Provide the [X, Y] coordinate of the cell's center where the given text is located.  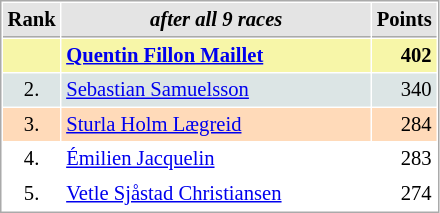
402 [404, 56]
340 [404, 90]
Quentin Fillon Maillet [216, 56]
Émilien Jacquelin [216, 158]
4. [32, 158]
Rank [32, 20]
Sturla Holm Lægreid [216, 124]
284 [404, 124]
Vetle Sjåstad Christiansen [216, 194]
after all 9 races [216, 20]
283 [404, 158]
Points [404, 20]
Sebastian Samuelsson [216, 90]
274 [404, 194]
3. [32, 124]
2. [32, 90]
5. [32, 194]
